Return the [X, Y] coordinate for the center point of the cell that contains the specified text.  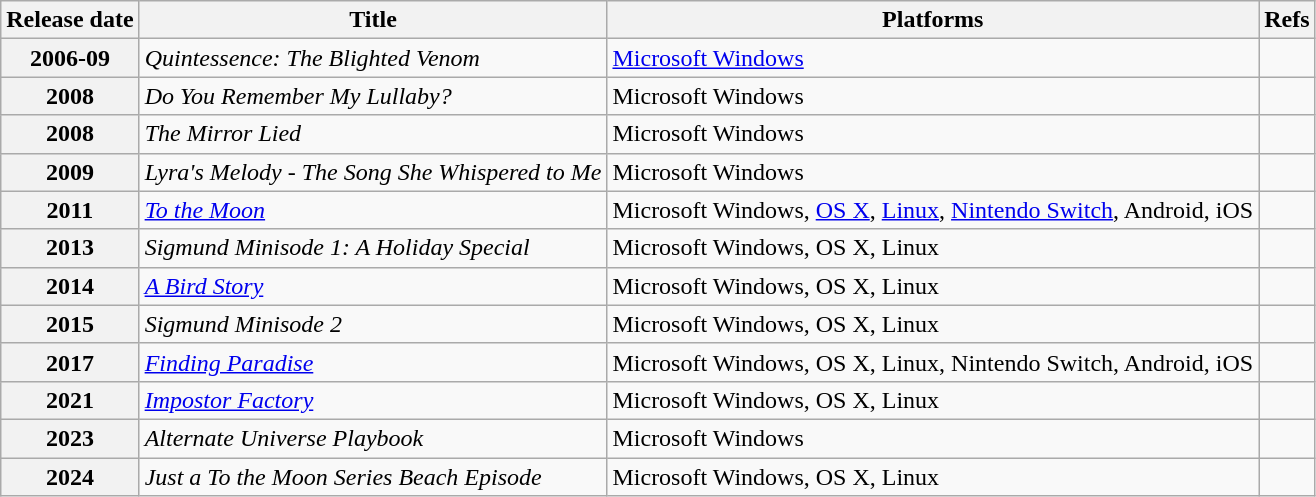
2023 [70, 438]
Finding Paradise [373, 362]
2015 [70, 324]
Sigmund Minisode 1: A Holiday Special [373, 248]
Platforms [933, 20]
Just a To the Moon Series Beach Episode [373, 477]
Release date [70, 20]
2017 [70, 362]
Lyra's Melody - The Song She Whispered to Me [373, 172]
2024 [70, 477]
2014 [70, 286]
2013 [70, 248]
2009 [70, 172]
Impostor Factory [373, 400]
Do You Remember My Lullaby? [373, 96]
A Bird Story [373, 286]
2021 [70, 400]
Quintessence: The Blighted Venom [373, 58]
To the Moon [373, 210]
Alternate Universe Playbook [373, 438]
Sigmund Minisode 2 [373, 324]
The Mirror Lied [373, 134]
Refs [1287, 20]
2006-09 [70, 58]
Title [373, 20]
2011 [70, 210]
